Pinpoint the cell where the given text exists, returning its (x, y) midpoint coordinate. 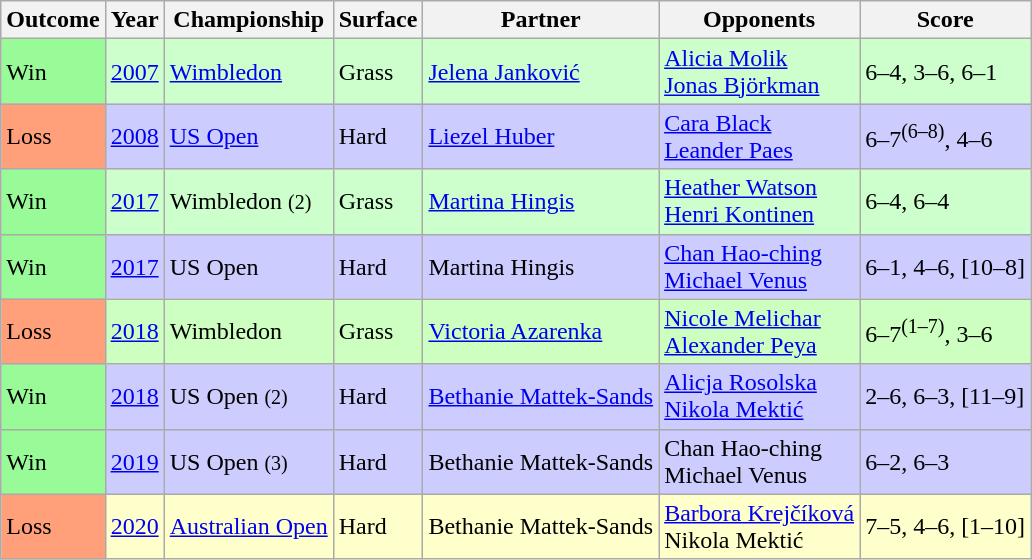
Cara Black Leander Paes (760, 136)
Liezel Huber (541, 136)
6–7(1–7), 3–6 (946, 332)
Wimbledon (2) (248, 202)
2019 (134, 462)
Championship (248, 20)
US Open (2) (248, 396)
Partner (541, 20)
6–4, 3–6, 6–1 (946, 72)
Australian Open (248, 526)
6–1, 4–6, [10–8] (946, 266)
Opponents (760, 20)
6–7(6–8), 4–6 (946, 136)
Victoria Azarenka (541, 332)
7–5, 4–6, [1–10] (946, 526)
Alicja Rosolska Nikola Mektić (760, 396)
2007 (134, 72)
Surface (378, 20)
US Open (3) (248, 462)
2020 (134, 526)
Heather Watson Henri Kontinen (760, 202)
Barbora Krejčíková Nikola Mektić (760, 526)
Nicole Melichar Alexander Peya (760, 332)
Jelena Janković (541, 72)
2–6, 6–3, [11–9] (946, 396)
6–2, 6–3 (946, 462)
Alicia Molik Jonas Björkman (760, 72)
2008 (134, 136)
Outcome (53, 20)
Year (134, 20)
Score (946, 20)
6–4, 6–4 (946, 202)
